Output the (X, Y) coordinate of the center of the cell containing the given text.  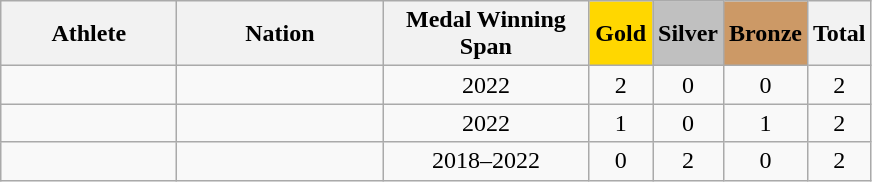
Athlete (89, 34)
Total (840, 34)
2018–2022 (486, 161)
Medal Winning Span (486, 34)
Silver (688, 34)
Nation (280, 34)
Gold (621, 34)
Bronze (766, 34)
